Extract the (x, y) coordinate from the center of the cell holding the provided text.  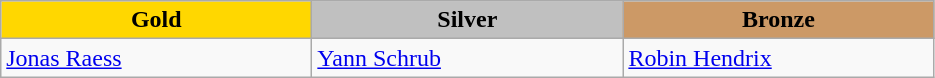
Yann Schrub (468, 58)
Gold (156, 20)
Silver (468, 20)
Bronze (778, 20)
Jonas Raess (156, 58)
Robin Hendrix (778, 58)
